Scan for the cell matching the given text and deliver its (x, y) coordinate at center. 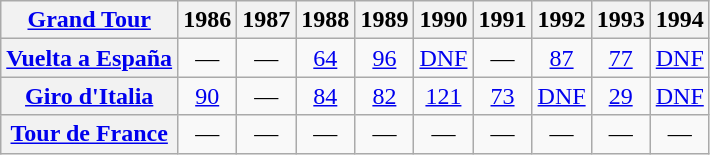
1986 (208, 20)
1989 (384, 20)
29 (620, 96)
Giro d'Italia (90, 96)
87 (562, 58)
64 (326, 58)
1990 (444, 20)
77 (620, 58)
121 (444, 96)
Tour de France (90, 134)
84 (326, 96)
73 (502, 96)
1994 (680, 20)
90 (208, 96)
96 (384, 58)
Grand Tour (90, 20)
1993 (620, 20)
Vuelta a España (90, 58)
1988 (326, 20)
1987 (266, 20)
82 (384, 96)
1992 (562, 20)
1991 (502, 20)
